Locate the cell with the specified text and output its [x, y] center coordinate. 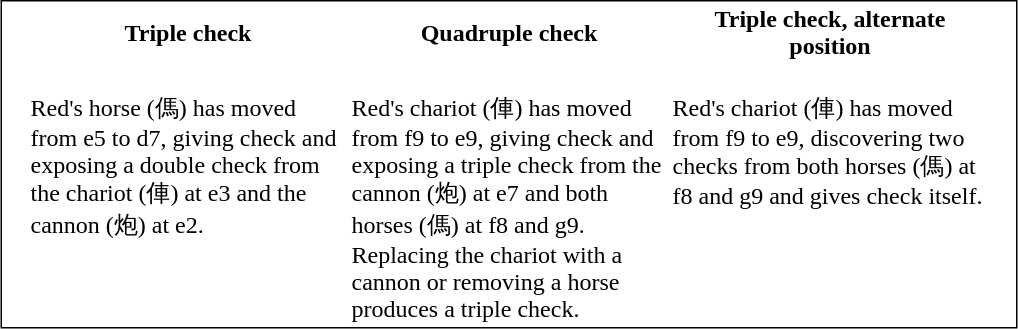
Triple check [188, 32]
Quadruple check [509, 32]
Red's chariot (俥) has moved from f9 to e9, discovering two checks from both horses (傌) at f8 and g9 and gives check itself. [830, 194]
Red's horse (傌) has moved from e5 to d7, giving check and exposing a double check from the chariot (俥) at e3 and the cannon (炮) at e2. [188, 194]
Triple check, alternate position [830, 32]
